Return (X, Y) of the center of cell containing provided text 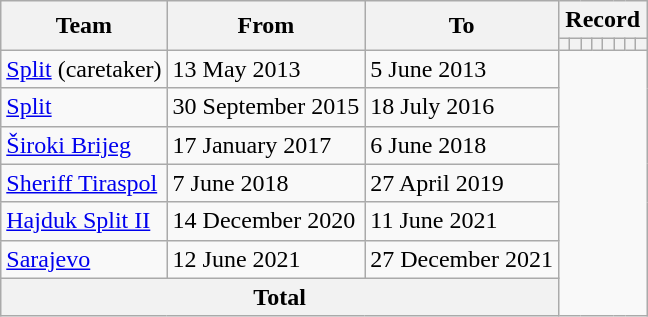
Total (280, 297)
12 June 2021 (266, 259)
Široki Brijeg (84, 145)
Sarajevo (84, 259)
27 December 2021 (462, 259)
To (462, 26)
27 April 2019 (462, 183)
11 June 2021 (462, 221)
Team (84, 26)
18 July 2016 (462, 107)
Sheriff Tiraspol (84, 183)
Record (602, 20)
5 June 2013 (462, 69)
13 May 2013 (266, 69)
30 September 2015 (266, 107)
Split (caretaker) (84, 69)
Hajduk Split II (84, 221)
14 December 2020 (266, 221)
From (266, 26)
Split (84, 107)
6 June 2018 (462, 145)
17 January 2017 (266, 145)
7 June 2018 (266, 183)
